From the cell containing the given text, extract its center point as [x, y] coordinate. 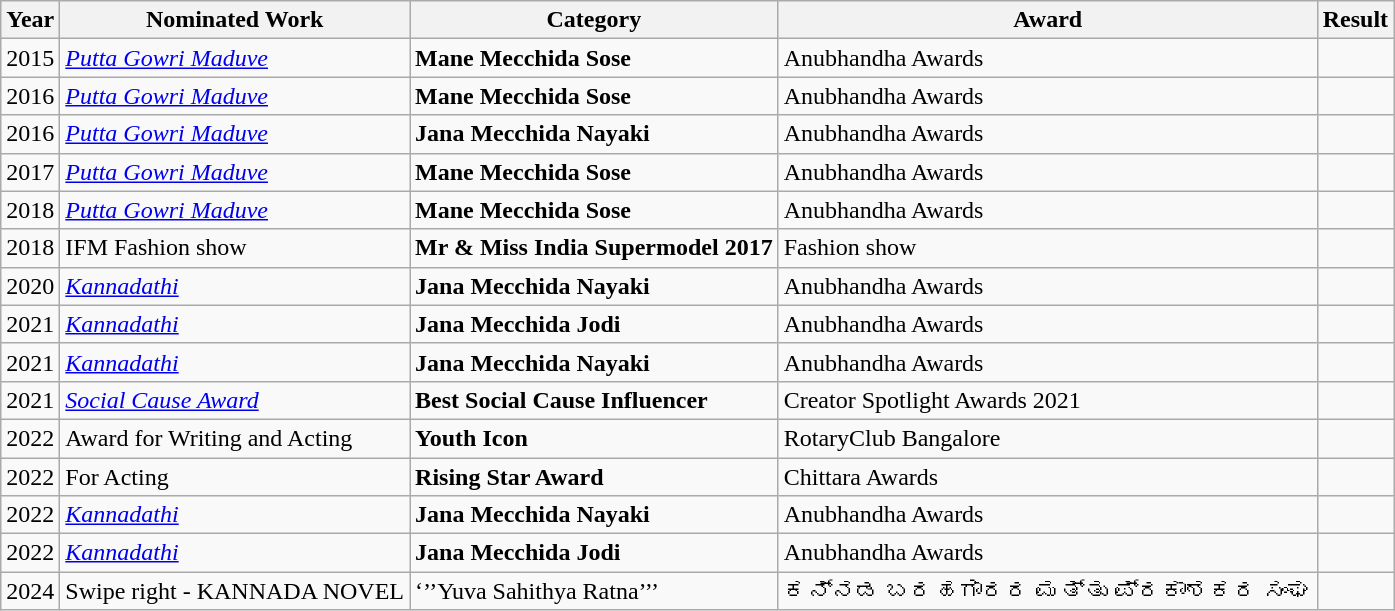
2015 [30, 58]
Best Social Cause Influencer [594, 400]
RotaryClub Bangalore [1048, 438]
IFM Fashion show [235, 248]
Rising Star Award [594, 477]
Year [30, 20]
For Acting [235, 477]
2020 [30, 286]
Swipe right - KANNADA NOVEL [235, 591]
‘’’Yuva Sahithya Ratna’’’ [594, 591]
Category [594, 20]
Mr & Miss India Supermodel 2017 [594, 248]
Award for Writing and Acting [235, 438]
Youth Icon [594, 438]
Chittara Awards [1048, 477]
Social Cause Award [235, 400]
Result [1355, 20]
Award [1048, 20]
Nominated Work [235, 20]
Fashion show [1048, 248]
Creator Spotlight Awards 2021 [1048, 400]
ಕನ್ನಡ ಬರಹಗಾರರ ಮತ್ತು ಪ್ರಕಾಶಕರ ಸಂಘ [1048, 591]
2017 [30, 172]
2024 [30, 591]
